Determine the [x, y] coordinate at the center of the cell enclosing the given text.  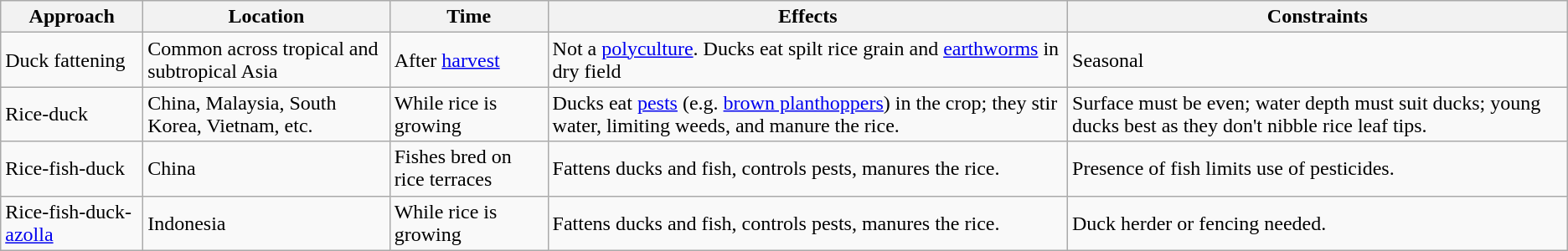
Constraints [1318, 17]
Effects [807, 17]
Ducks eat pests (e.g. brown planthoppers) in the crop; they stir water, limiting weeds, and manure the rice. [807, 114]
Fishes bred on rice terraces [469, 169]
China, Malaysia, South Korea, Vietnam, etc. [266, 114]
Surface must be even; water depth must suit ducks; young ducks best as they don't nibble rice leaf tips. [1318, 114]
Rice-duck [72, 114]
After harvest [469, 60]
Duck herder or fencing needed. [1318, 223]
Location [266, 17]
Presence of fish limits use of pesticides. [1318, 169]
Duck fattening [72, 60]
Time [469, 17]
Rice-fish-duck-azolla [72, 223]
Indonesia [266, 223]
Common across tropical and subtropical Asia [266, 60]
Approach [72, 17]
China [266, 169]
Not a polyculture. Ducks eat spilt rice grain and earthworms in dry field [807, 60]
Seasonal [1318, 60]
Rice-fish-duck [72, 169]
